Detect which cell encompasses the target text, then output its (X, Y) center coordinate. 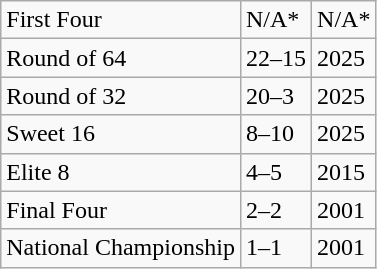
2–2 (276, 210)
Round of 32 (121, 96)
National Championship (121, 248)
Final Four (121, 210)
8–10 (276, 134)
2015 (344, 172)
1–1 (276, 248)
Sweet 16 (121, 134)
Round of 64 (121, 58)
4–5 (276, 172)
First Four (121, 20)
20–3 (276, 96)
22–15 (276, 58)
Elite 8 (121, 172)
